Extract the [x, y] coordinate from the center of the cell holding the provided text.  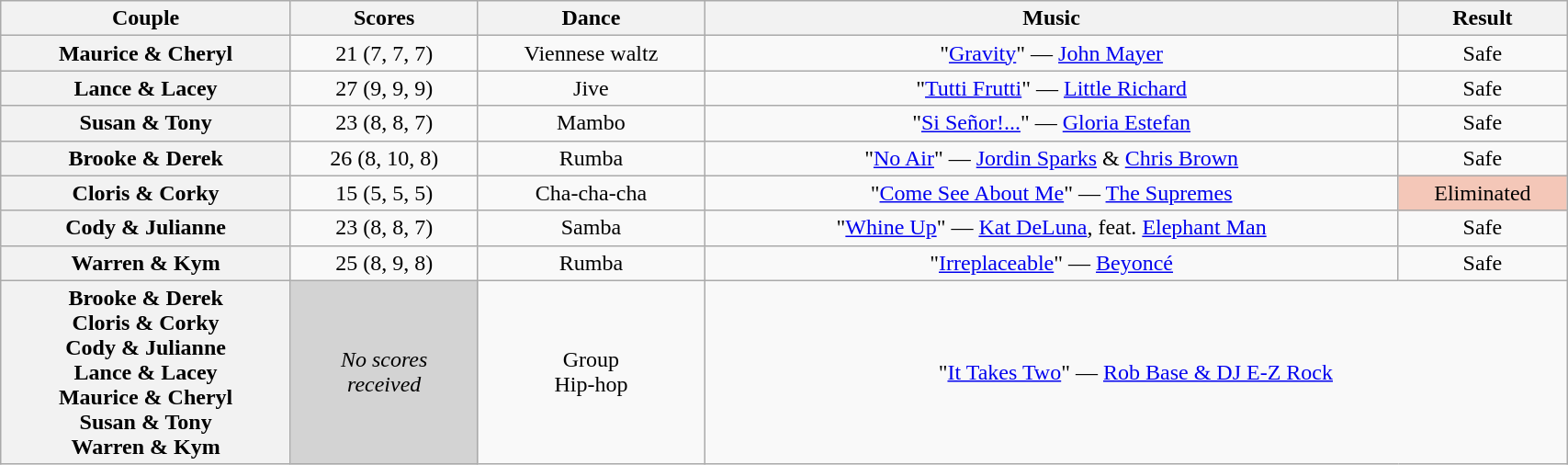
"Gravity" — John Mayer [1051, 53]
Scores [384, 18]
Viennese waltz [592, 53]
"It Takes Two" — Rob Base & DJ E-Z Rock [1135, 372]
Music [1051, 18]
Brooke & DerekCloris & CorkyCody & JulianneLance & LaceyMaurice & CherylSusan & TonyWarren & Kym [146, 372]
Mambo [592, 123]
Eliminated [1483, 193]
GroupHip-hop [592, 372]
15 (5, 5, 5) [384, 193]
Cha-cha-cha [592, 193]
Result [1483, 18]
Lance & Lacey [146, 88]
Dance [592, 18]
"No Air" — Jordin Sparks & Chris Brown [1051, 158]
"Tutti Frutti" — Little Richard [1051, 88]
26 (8, 10, 8) [384, 158]
Couple [146, 18]
Brooke & Derek [146, 158]
27 (9, 9, 9) [384, 88]
21 (7, 7, 7) [384, 53]
Susan & Tony [146, 123]
Cody & Julianne [146, 228]
Cloris & Corky [146, 193]
25 (8, 9, 8) [384, 263]
Maurice & Cheryl [146, 53]
No scoresreceived [384, 372]
"Irreplaceable" — Beyoncé [1051, 263]
"Come See About Me" — The Supremes [1051, 193]
"Si Señor!..." — Gloria Estefan [1051, 123]
Warren & Kym [146, 263]
"Whine Up" — Kat DeLuna, feat. Elephant Man [1051, 228]
Samba [592, 228]
Jive [592, 88]
